Determine the (X, Y) coordinate at the center of the cell enclosing the given text.  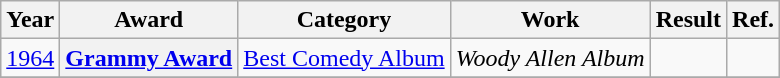
Category (344, 20)
Award (149, 20)
Result (688, 20)
Woody Allen Album (550, 58)
Work (550, 20)
Grammy Award (149, 58)
1964 (30, 58)
Ref. (754, 20)
Year (30, 20)
Best Comedy Album (344, 58)
